Pinpoint the cell where the given text exists, returning its [x, y] midpoint coordinate. 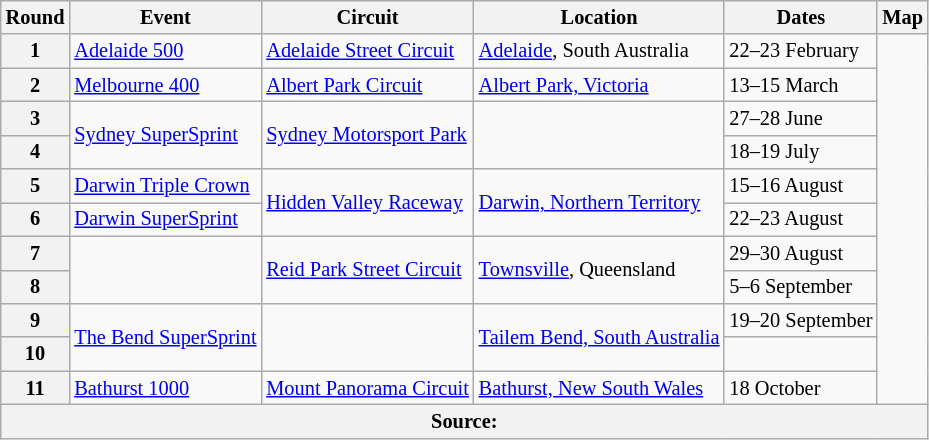
Event [165, 17]
Townsville, Queensland [600, 270]
18 October [800, 388]
Location [600, 17]
22–23 August [800, 219]
2 [36, 85]
11 [36, 388]
8 [36, 287]
6 [36, 219]
Sydney Motorsport Park [367, 134]
5 [36, 186]
The Bend SuperSprint [165, 336]
Albert Park, Victoria [600, 85]
3 [36, 118]
Bathurst 1000 [165, 388]
Darwin Triple Crown [165, 186]
19–20 September [800, 320]
18–19 July [800, 152]
Hidden Valley Raceway [367, 202]
Melbourne 400 [165, 85]
Dates [800, 17]
15–16 August [800, 186]
Source: [464, 421]
Tailem Bend, South Australia [600, 336]
Sydney SuperSprint [165, 134]
4 [36, 152]
Darwin, Northern Territory [600, 202]
Darwin SuperSprint [165, 219]
Reid Park Street Circuit [367, 270]
Adelaide, South Australia [600, 51]
1 [36, 51]
9 [36, 320]
5–6 September [800, 287]
10 [36, 354]
Round [36, 17]
Mount Panorama Circuit [367, 388]
Adelaide 500 [165, 51]
Bathurst, New South Wales [600, 388]
Albert Park Circuit [367, 85]
Circuit [367, 17]
27–28 June [800, 118]
29–30 August [800, 253]
Map [902, 17]
7 [36, 253]
Adelaide Street Circuit [367, 51]
22–23 February [800, 51]
13–15 March [800, 85]
